Return (X, Y) of the center of cell containing provided text 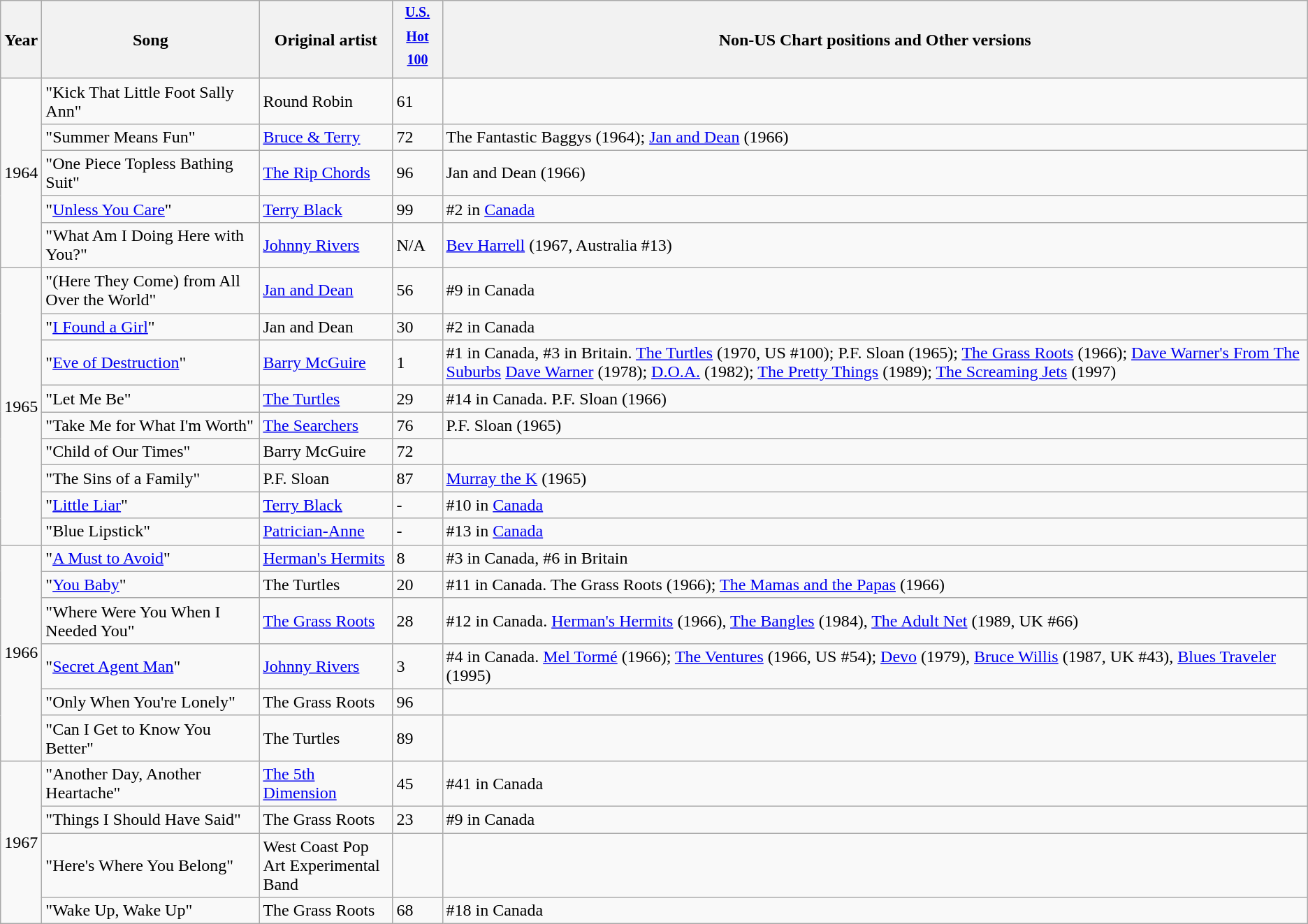
45 (418, 784)
"Kick That Little Foot Sally Ann" (151, 101)
68 (418, 911)
#12 in Canada. Herman's Hermits (1966), The Bangles (1984), The Adult Net (1989, UK #66) (875, 620)
The Rip Chords (326, 173)
"Blue Lipstick" (151, 531)
Song (151, 40)
76 (418, 425)
P.F. Sloan (326, 478)
Round Robin (326, 101)
#41 in Canada (875, 784)
"The Sins of a Family" (151, 478)
#10 in Canada (875, 505)
Non-US Chart positions and Other versions (875, 40)
"Another Day, Another Heartache" (151, 784)
The Fantastic Baggys (1964); Jan and Dean (1966) (875, 137)
1964 (21, 173)
#3 in Canada, #6 in Britain (875, 558)
"Only When You're Lonely" (151, 702)
"I Found a Girl" (151, 327)
The Searchers (326, 425)
28 (418, 620)
#11 in Canada. The Grass Roots (1966); The Mamas and the Papas (1966) (875, 585)
"Eve of Destruction" (151, 363)
"Wake Up, Wake Up" (151, 911)
"Secret Agent Man" (151, 666)
"(Here They Come) from All Over the World" (151, 291)
1966 (21, 652)
Patrician-Anne (326, 531)
Bev Harrell (1967, Australia #13) (875, 246)
8 (418, 558)
P.F. Sloan (1965) (875, 425)
87 (418, 478)
#18 in Canada (875, 911)
"Little Liar" (151, 505)
99 (418, 209)
"You Baby" (151, 585)
1 (418, 363)
#14 in Canada. P.F. Sloan (1966) (875, 399)
"Let Me Be" (151, 399)
N/A (418, 246)
"Child of Our Times" (151, 452)
West Coast Pop Art Experimental Band (326, 865)
1967 (21, 842)
Original artist (326, 40)
#13 in Canada (875, 531)
"Take Me for What I'm Worth" (151, 425)
3 (418, 666)
29 (418, 399)
Murray the K (1965) (875, 478)
1965 (21, 406)
Bruce & Terry (326, 137)
"Unless You Care" (151, 209)
"One Piece Topless Bathing Suit" (151, 173)
Jan and Dean (1966) (875, 173)
"A Must to Avoid" (151, 558)
23 (418, 820)
61 (418, 101)
"Can I Get to Know You Better" (151, 738)
"Summer Means Fun" (151, 137)
The 5th Dimension (326, 784)
89 (418, 738)
30 (418, 327)
56 (418, 291)
"Things I Should Have Said" (151, 820)
Year (21, 40)
"Where Were You When I Needed You" (151, 620)
#4 in Canada. Mel Tormé (1966); The Ventures (1966, US #54); Devo (1979), Bruce Willis (1987, UK #43), Blues Traveler (1995) (875, 666)
"What Am I Doing Here with You?" (151, 246)
20 (418, 585)
"Here's Where You Belong" (151, 865)
Herman's Hermits (326, 558)
U.S. Hot 100 (418, 40)
